Return (X, Y) of the center of cell containing provided text 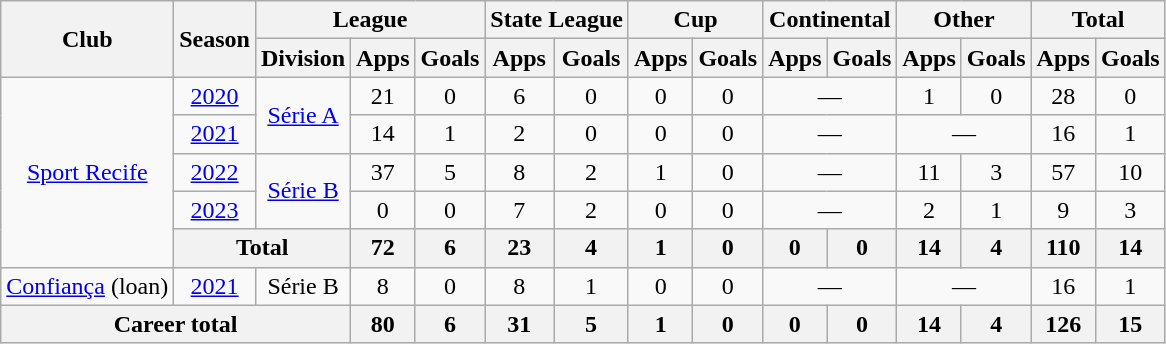
72 (383, 248)
State League (557, 20)
28 (1063, 96)
31 (520, 324)
Club (88, 39)
2023 (215, 210)
11 (929, 172)
110 (1063, 248)
10 (1130, 172)
League (370, 20)
Season (215, 39)
Division (302, 58)
Other (964, 20)
Cup (695, 20)
21 (383, 96)
7 (520, 210)
Career total (176, 324)
9 (1063, 210)
Sport Recife (88, 172)
2022 (215, 172)
126 (1063, 324)
2020 (215, 96)
57 (1063, 172)
37 (383, 172)
Série A (302, 115)
Confiança (loan) (88, 286)
Continental (830, 20)
23 (520, 248)
15 (1130, 324)
80 (383, 324)
